Return (x, y) of the center of cell containing provided text 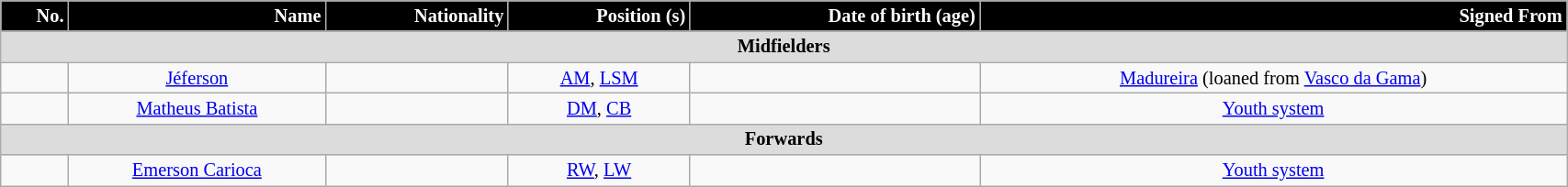
Name (197, 16)
Emerson Carioca (197, 170)
Date of birth (age) (835, 16)
Jéferson (197, 78)
Matheus Batista (197, 108)
Midfielders (784, 47)
DM, CB (599, 108)
Forwards (784, 139)
No. (35, 16)
AM, LSM (599, 78)
Signed From (1273, 16)
Nationality (417, 16)
Madureira (loaned from Vasco da Gama) (1273, 78)
RW, LW (599, 170)
Position (s) (599, 16)
